For the text-containing cell, return its midpoint in (X, Y) coordinate format. 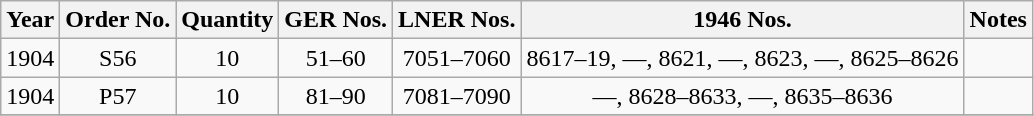
Quantity (228, 20)
Notes (998, 20)
51–60 (336, 58)
7081–7090 (457, 96)
P57 (118, 96)
81–90 (336, 96)
8617–19, —, 8621, —, 8623, —, 8625–8626 (742, 58)
Year (30, 20)
1946 Nos. (742, 20)
—, 8628–8633, —, 8635–8636 (742, 96)
LNER Nos. (457, 20)
GER Nos. (336, 20)
Order No. (118, 20)
S56 (118, 58)
7051–7060 (457, 58)
